Detect which cell encompasses the target text, then output its (x, y) center coordinate. 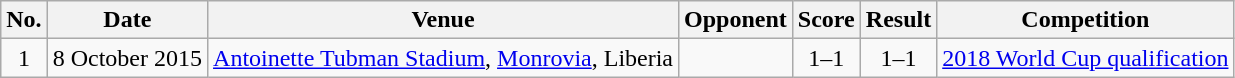
8 October 2015 (127, 58)
Score (826, 20)
Competition (1086, 20)
1 (24, 58)
Opponent (736, 20)
Venue (444, 20)
Antoinette Tubman Stadium, Monrovia, Liberia (444, 58)
No. (24, 20)
2018 World Cup qualification (1086, 58)
Result (898, 20)
Date (127, 20)
